For the text-containing cell, return its midpoint in [X, Y] coordinate format. 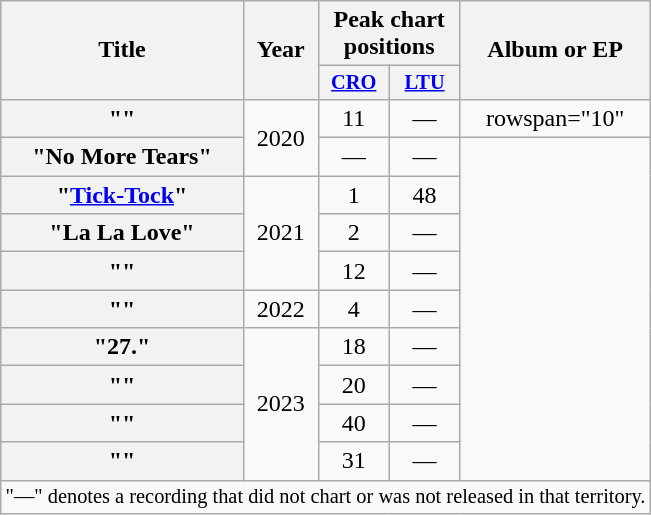
4 [354, 309]
2023 [280, 404]
"—" denotes a recording that did not chart or was not released in that territory. [326, 497]
31 [354, 461]
18 [354, 347]
rowspan="10" [555, 118]
2 [354, 233]
48 [424, 195]
LTU [424, 83]
"La La Love" [122, 233]
11 [354, 118]
Title [122, 50]
Album or EP [555, 50]
Year [280, 50]
Peak chart positions [389, 34]
"27." [122, 347]
2022 [280, 309]
40 [354, 423]
"Tick-Tock" [122, 195]
20 [354, 385]
CRO [354, 83]
1 [354, 195]
2020 [280, 137]
"No More Tears" [122, 157]
2021 [280, 233]
12 [354, 271]
